Extract the [X, Y] coordinate from the center of the cell holding the provided text.  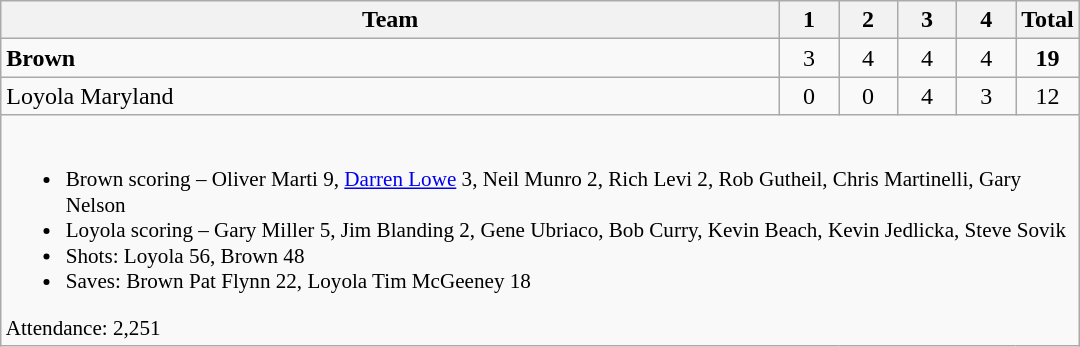
12 [1048, 96]
Loyola Maryland [390, 96]
Total [1048, 20]
Brown [390, 58]
1 [808, 20]
Team [390, 20]
19 [1048, 58]
2 [868, 20]
